Extract the (x, y) coordinate from the center of the cell holding the provided text.  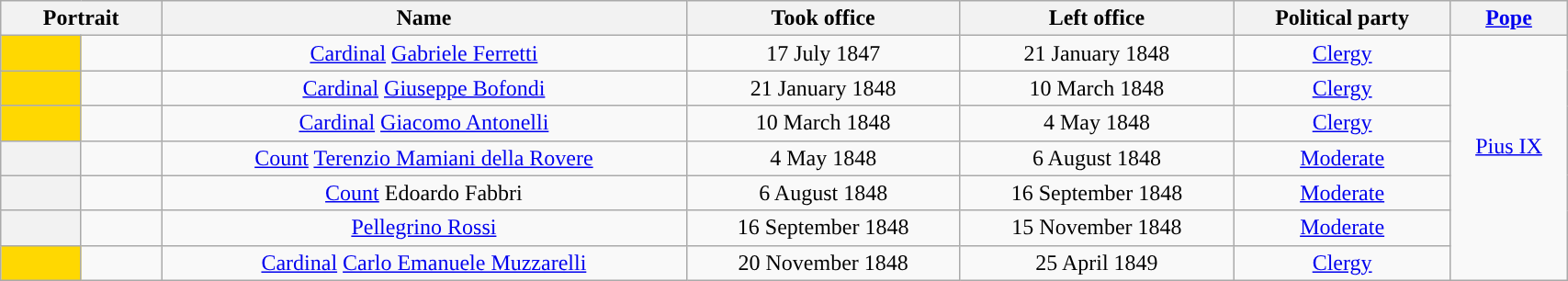
25 April 1849 (1097, 263)
Count Edoardo Fabbri (424, 193)
Pius IX (1508, 158)
Cardinal Carlo Emanuele Muzzarelli (424, 263)
15 November 1848 (1097, 228)
Pellegrino Rossi (424, 228)
Took office (823, 18)
Cardinal Giuseppe Bofondi (424, 88)
17 July 1847 (823, 53)
Name (424, 18)
Political party (1343, 18)
20 November 1848 (823, 263)
Pope (1508, 18)
Cardinal Giacomo Antonelli (424, 123)
Cardinal Gabriele Ferretti (424, 53)
Left office (1097, 18)
Count Terenzio Mamiani della Rovere (424, 158)
Portrait (81, 18)
